Identify which cell holds the provided text, then report its (X, Y) central coordinate. 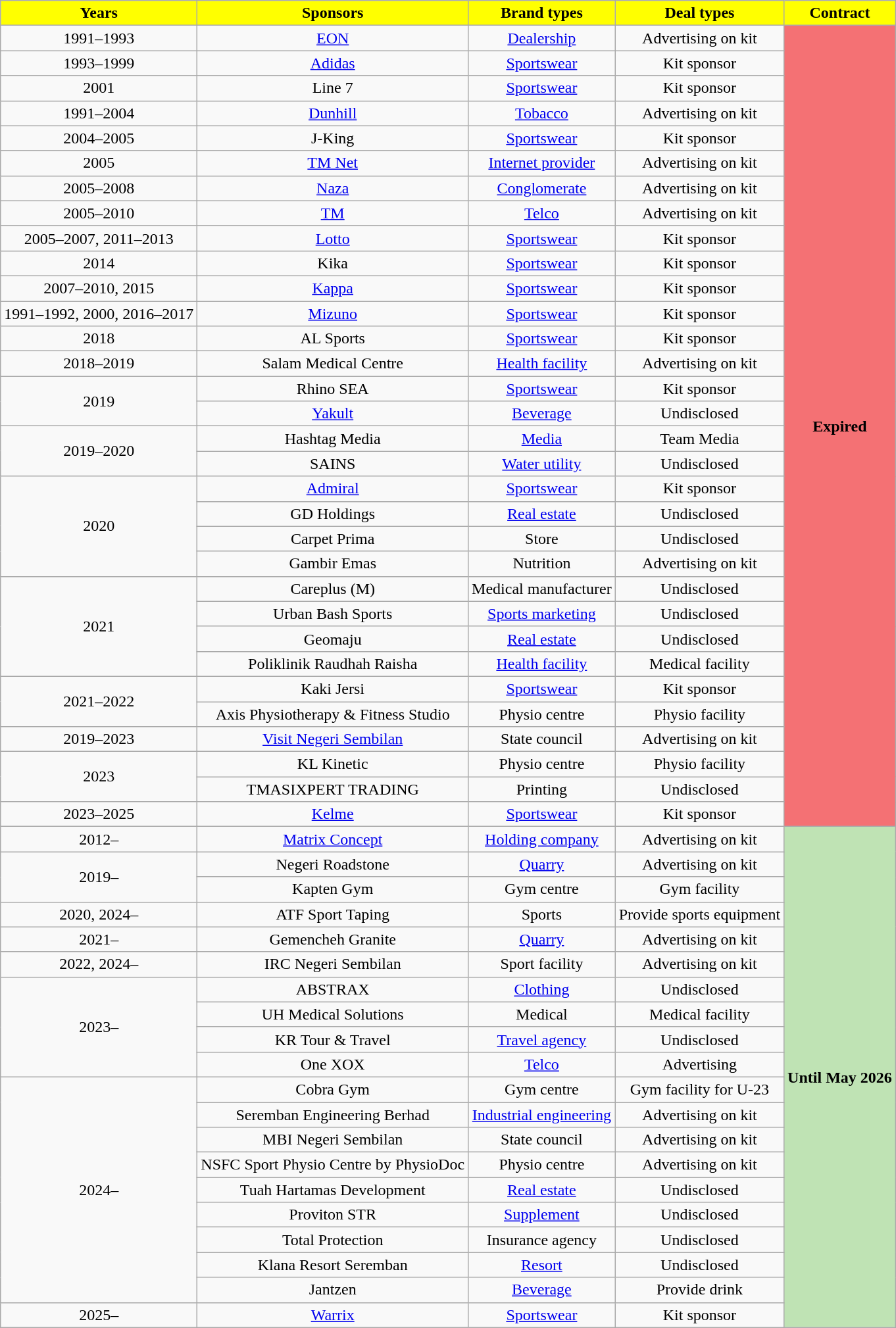
TM Net (333, 163)
Gambir Emas (333, 564)
Cobra Gym (333, 1089)
J-King (333, 138)
2021–2022 (99, 701)
Urban Bash Sports (333, 614)
Expired (840, 426)
2005–2010 (99, 213)
Kelme (333, 814)
Adidas (333, 63)
Matrix Concept (333, 839)
Geomaju (333, 639)
2020 (99, 526)
Insurance agency (542, 1240)
2023– (99, 1027)
Water utility (542, 464)
Yakult (333, 414)
Gym facility (699, 889)
Internet provider (542, 163)
Seremban Engineering Berhad (333, 1115)
Media (542, 439)
Kapten Gym (333, 889)
1991–1992, 2000, 2016–2017 (99, 314)
2019–2023 (99, 739)
Carpet Prima (333, 539)
Supplement (542, 1215)
Sport facility (542, 964)
Mizuno (333, 314)
UH Medical Solutions (333, 1014)
NSFC Sport Physio Centre by PhysioDoc (333, 1165)
Contract (840, 13)
Store (542, 539)
2022, 2024– (99, 964)
Total Protection (333, 1240)
2023 (99, 777)
Medical manufacturer (542, 589)
MBI Negeri Sembilan (333, 1140)
Conglomerate (542, 188)
KR Tour & Travel (333, 1039)
Deal types (699, 13)
Until May 2026 (840, 1077)
TM (333, 213)
Travel agency (542, 1039)
Salam Medical Centre (333, 364)
Axis Physiotherapy & Fitness Studio (333, 714)
Jantzen (333, 1290)
Clothing (542, 989)
Nutrition (542, 564)
Holding company (542, 839)
Years (99, 13)
Klana Resort Seremban (333, 1265)
SAINS (333, 464)
1993–1999 (99, 63)
Lotto (333, 238)
Advertising (699, 1064)
1991–2004 (99, 113)
2005–2007, 2011–2013 (99, 238)
Tuah Hartamas Development (333, 1190)
IRC Negeri Sembilan (333, 964)
Proviton STR (333, 1215)
Provide drink (699, 1290)
2025– (99, 1315)
Negeri Roadstone (333, 864)
Kaki Jersi (333, 689)
ABSTRAX (333, 989)
2018–2019 (99, 364)
2005–2008 (99, 188)
KL Kinetic (333, 764)
Sports marketing (542, 614)
2012– (99, 839)
2021– (99, 939)
Provide sports equipment (699, 914)
Kappa (333, 288)
Careplus (M) (333, 589)
AL Sports (333, 339)
TMASIXPERT TRADING (333, 789)
Kika (333, 263)
2019– (99, 877)
Tobacco (542, 113)
GD Holdings (333, 514)
2024– (99, 1189)
Naza (333, 188)
2023–2025 (99, 814)
Gym facility for U-23 (699, 1089)
2018 (99, 339)
ATF Sport Taping (333, 914)
2019–2020 (99, 451)
Industrial engineering (542, 1115)
Dunhill (333, 113)
Warrix (333, 1315)
2020, 2024– (99, 914)
Medical (542, 1014)
Resort (542, 1265)
Gemencheh Granite (333, 939)
2004–2005 (99, 138)
Rhino SEA (333, 389)
Team Media (699, 439)
2021 (99, 626)
2014 (99, 263)
Sponsors (333, 13)
2019 (99, 401)
Admiral (333, 489)
Dealership (542, 38)
One XOX (333, 1064)
EON (333, 38)
2005 (99, 163)
Sports (542, 914)
Poliklinik Raudhah Raisha (333, 664)
Printing (542, 789)
2001 (99, 88)
Visit Negeri Sembilan (333, 739)
1991–1993 (99, 38)
Hashtag Media (333, 439)
Brand types (542, 13)
2007–2010, 2015 (99, 288)
Line 7 (333, 88)
